Capture the cell that displays the provided text and extract its [X, Y] central coordinate. 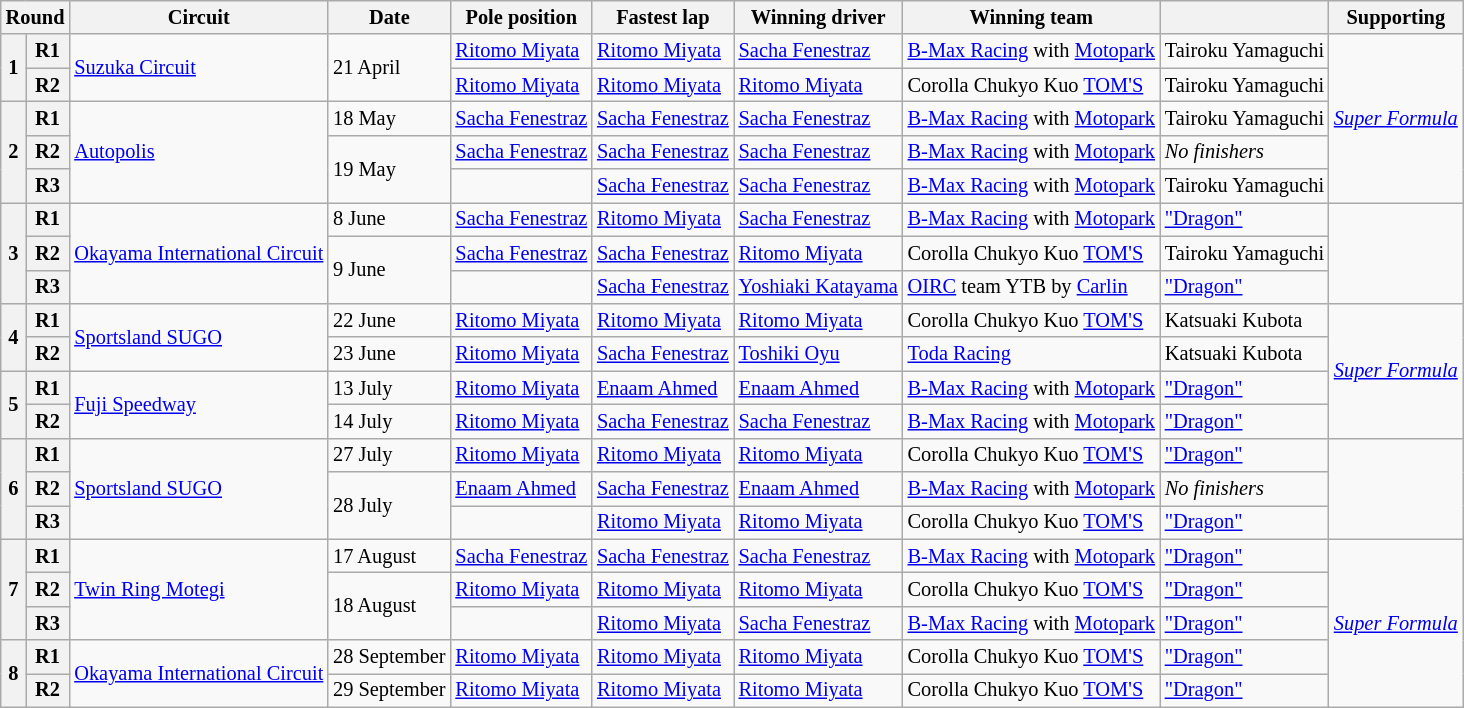
Autopolis [198, 152]
Suzuka Circuit [198, 68]
Yoshiaki Katayama [818, 287]
Twin Ring Motegi [198, 590]
7 [14, 590]
6 [14, 488]
22 June [389, 320]
14 July [389, 421]
1 [14, 68]
Circuit [198, 17]
Winning driver [818, 17]
Pole position [521, 17]
21 April [389, 68]
4 [14, 336]
28 September [389, 657]
2 [14, 152]
Supporting [1396, 17]
3 [14, 252]
Fuji Speedway [198, 404]
27 July [389, 455]
8 [14, 674]
13 July [389, 388]
28 July [389, 506]
18 August [389, 606]
8 June [389, 219]
Toda Racing [1032, 354]
Round [36, 17]
29 September [389, 690]
18 May [389, 118]
23 June [389, 354]
19 May [389, 168]
Fastest lap [663, 17]
17 August [389, 556]
Winning team [1032, 17]
9 June [389, 270]
Date [389, 17]
OIRC team YTB by Carlin [1032, 287]
Toshiki Oyu [818, 354]
5 [14, 404]
